Determine the (x, y) coordinate at the center of the cell enclosing the given text.  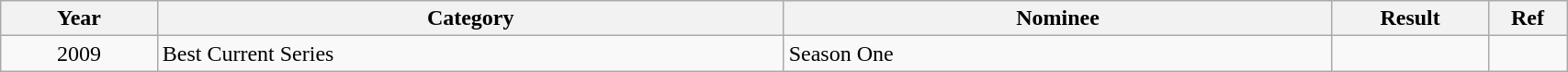
Ref (1527, 18)
Category (470, 18)
Nominee (1058, 18)
Season One (1058, 54)
Result (1410, 18)
Year (79, 18)
2009 (79, 54)
Best Current Series (470, 54)
